Detect which cell encompasses the target text, then output its [x, y] center coordinate. 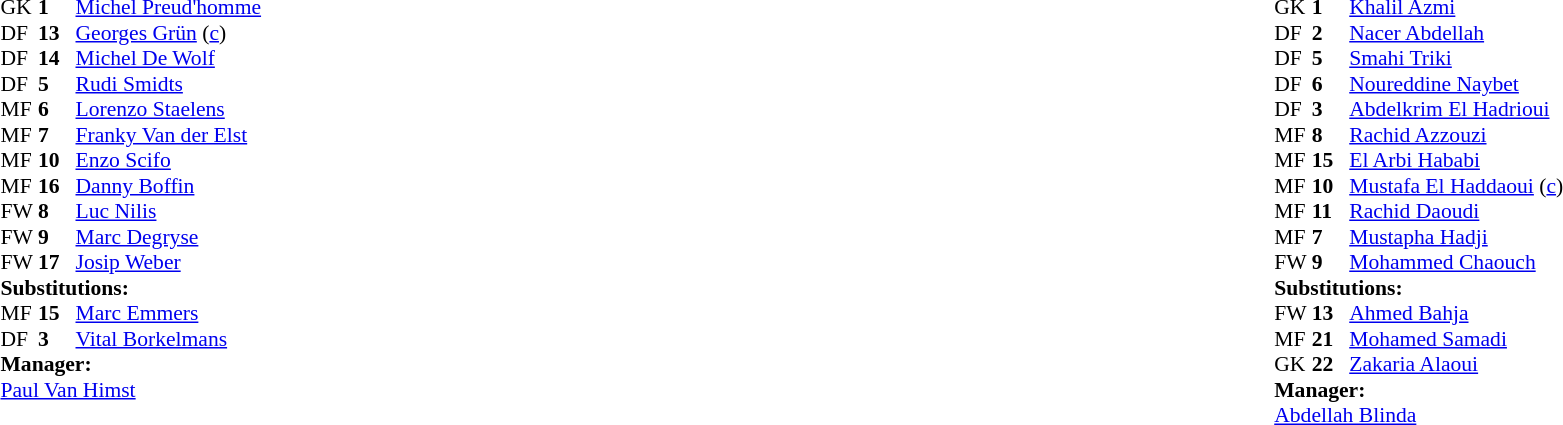
Abdelkrim El Hadrioui [1456, 109]
Paul Van Himst [130, 390]
16 [57, 186]
17 [57, 263]
21 [1331, 339]
Rachid Daoudi [1456, 211]
Vital Borkelmans [169, 339]
Rachid Azzouzi [1456, 135]
Marc Emmers [169, 313]
Mustafa El Haddaoui (c) [1456, 186]
Rudi Smidts [169, 84]
Josip Weber [169, 263]
14 [57, 59]
22 [1331, 365]
Lorenzo Staelens [169, 109]
2 [1331, 33]
Noureddine Naybet [1456, 84]
Georges Grün (c) [169, 33]
Danny Boffin [169, 186]
GK [1293, 365]
Marc Degryse [169, 237]
11 [1331, 211]
El Arbi Hababi [1456, 161]
Smahi Triki [1456, 59]
Enzo Scifo [169, 161]
Mustapha Hadji [1456, 237]
Ahmed Bahja [1456, 313]
Luc Nilis [169, 211]
Nacer Abdellah [1456, 33]
Zakaria Alaoui [1456, 365]
Mohammed Chaouch [1456, 263]
Michel De Wolf [169, 59]
Franky Van der Elst [169, 135]
Mohamed Samadi [1456, 339]
